Return (x, y) of the center of cell containing provided text 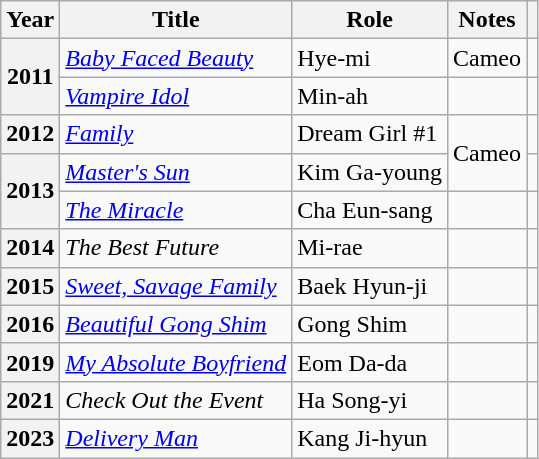
Delivery Man (176, 438)
Ha Song-yi (370, 400)
2013 (30, 191)
Family (176, 134)
Eom Da-da (370, 362)
Baby Faced Beauty (176, 58)
Beautiful Gong Shim (176, 324)
2014 (30, 248)
2019 (30, 362)
Dream Girl #1 (370, 134)
2021 (30, 400)
Mi-rae (370, 248)
Check Out the Event (176, 400)
2023 (30, 438)
Baek Hyun-ji (370, 286)
Kang Ji-hyun (370, 438)
2012 (30, 134)
Hye-mi (370, 58)
Kim Ga-young (370, 172)
Title (176, 20)
Vampire Idol (176, 96)
2015 (30, 286)
Sweet, Savage Family (176, 286)
The Miracle (176, 210)
Min-ah (370, 96)
My Absolute Boyfriend (176, 362)
2011 (30, 77)
Year (30, 20)
Cha Eun-sang (370, 210)
Role (370, 20)
Notes (486, 20)
Gong Shim (370, 324)
The Best Future (176, 248)
2016 (30, 324)
Master's Sun (176, 172)
